Determine the [x, y] coordinate at the center of the cell enclosing the given text.  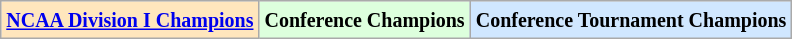
Conference Tournament Champions [631, 20]
NCAA Division I Champions [130, 20]
Conference Champions [364, 20]
